Provide the (x, y) coordinate of the cell's center where the given text is located.  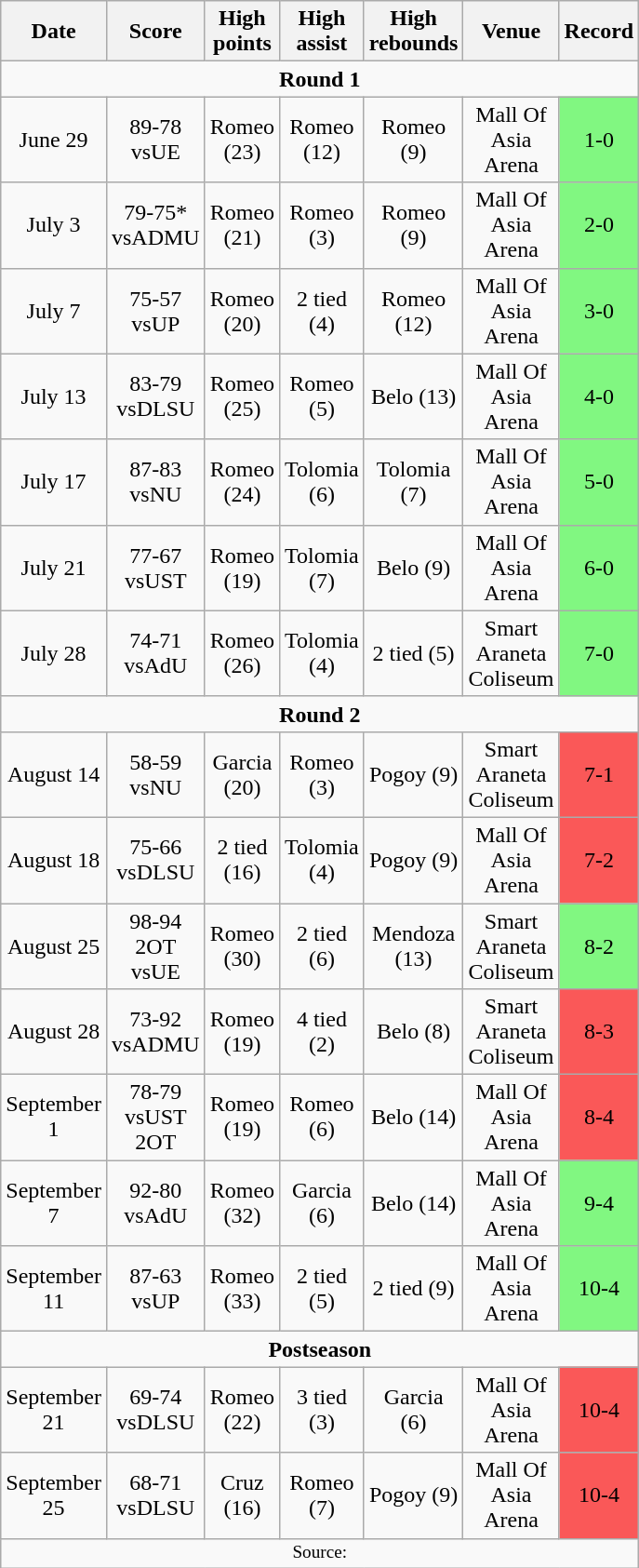
8-3 (599, 1032)
High rebounds (413, 32)
2 tied (4) (322, 311)
Postseason (320, 1349)
6-0 (599, 568)
Belo (13) (413, 396)
September 11 (54, 1289)
92-80 vsAdU (155, 1203)
High assist (322, 32)
58-59 vsNU (155, 774)
June 29 (54, 140)
68-71 vsDLSU (155, 1495)
3-0 (599, 311)
Date (54, 32)
74-71 vsAdU (155, 653)
8-2 (599, 945)
Romeo (7) (322, 1495)
Romeo (30) (242, 945)
2 tied (6) (322, 945)
Round 1 (320, 79)
September 1 (54, 1118)
9-4 (599, 1203)
2 tied (16) (242, 860)
September 25 (54, 1495)
July 7 (54, 311)
87-63 vsUP (155, 1289)
89-78 vsUE (155, 140)
1-0 (599, 140)
Romeo (22) (242, 1410)
Romeo (6) (322, 1118)
September 7 (54, 1203)
78-79 vsUST 2OT (155, 1118)
7-1 (599, 774)
4 tied (2) (322, 1032)
Garcia (20) (242, 774)
August 18 (54, 860)
July 3 (54, 225)
73-92 vsADMU (155, 1032)
August 28 (54, 1032)
Romeo (26) (242, 653)
69-74 vsDLSU (155, 1410)
98-94 2OT vsUE (155, 945)
Romeo (20) (242, 311)
Round 2 (320, 714)
Romeo (5) (322, 396)
2 tied (9) (413, 1289)
Venue (512, 32)
87-83 vsNU (155, 482)
83-79 vsDLSU (155, 396)
Belo (8) (413, 1032)
Score (155, 32)
77-67 vsUST (155, 568)
Cruz (16) (242, 1495)
75-57 vsUP (155, 311)
79-75* vsADMU (155, 225)
Mendoza (13) (413, 945)
2-0 (599, 225)
September 21 (54, 1410)
Belo (9) (413, 568)
Romeo (25) (242, 396)
Romeo (23) (242, 140)
July 28 (54, 653)
August 14 (54, 774)
7-2 (599, 860)
High points (242, 32)
8-4 (599, 1118)
4-0 (599, 396)
75-66 vsDLSU (155, 860)
Romeo (32) (242, 1203)
Source: (320, 1553)
August 25 (54, 945)
Romeo (24) (242, 482)
Romeo (21) (242, 225)
July 21 (54, 568)
Tolomia (6) (322, 482)
7-0 (599, 653)
Romeo (33) (242, 1289)
Record (599, 32)
July 17 (54, 482)
July 13 (54, 396)
5-0 (599, 482)
3 tied (3) (322, 1410)
